For the text-containing cell, return its midpoint in [x, y] coordinate format. 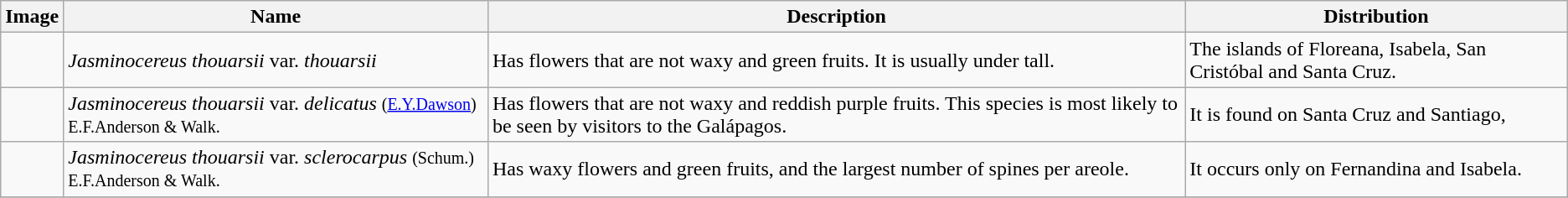
Jasminocereus thouarsii var. sclerocarpus (Schum.) E.F.Anderson & Walk. [276, 169]
Has waxy flowers and green fruits, and the largest number of spines per areole. [836, 169]
Distribution [1376, 17]
It is found on Santa Cruz and Santiago, [1376, 114]
The islands of Floreana, Isabela, San Cristóbal and Santa Cruz. [1376, 60]
Jasminocereus thouarsii var. delicatus (E.Y.Dawson) E.F.Anderson & Walk. [276, 114]
Jasminocereus thouarsii var. thouarsii [276, 60]
Image [32, 17]
Has flowers that are not waxy and green fruits. It is usually under tall. [836, 60]
It occurs only on Fernandina and Isabela. [1376, 169]
Name [276, 17]
Description [836, 17]
Has flowers that are not waxy and reddish purple fruits. This species is most likely to be seen by visitors to the Galápagos. [836, 114]
